Extract the (x, y) coordinate from the center of the cell holding the provided text.  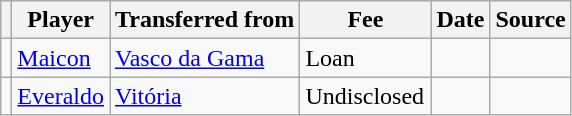
Undisclosed (366, 96)
Loan (366, 58)
Source (530, 20)
Fee (366, 20)
Transferred from (205, 20)
Player (61, 20)
Date (460, 20)
Everaldo (61, 96)
Vasco da Gama (205, 58)
Maicon (61, 58)
Vitória (205, 96)
